From the cell containing the given text, extract its center point as (X, Y) coordinate. 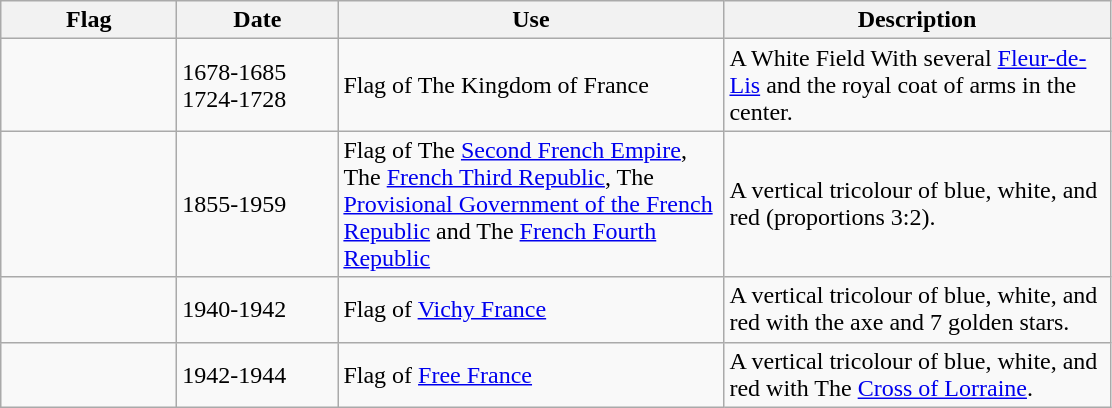
1942-1944 (258, 374)
Description (917, 20)
A vertical tricolour of blue, white, and red (proportions 3:2). (917, 204)
Date (258, 20)
1678-16851724-1728 (258, 85)
1855-1959 (258, 204)
Flag of The Kingdom of France (531, 85)
A vertical tricolour of blue, white, and red with the axe and 7 golden stars. (917, 310)
1940-1942 (258, 310)
A vertical tricolour of blue, white, and red with The Cross of Lorraine. (917, 374)
A White Field With several Fleur-de-Lis and the royal coat of arms in the center. (917, 85)
Flag of The Second French Empire, The French Third Republic, The Provisional Government of the French Republic and The French Fourth Republic (531, 204)
Flag of Free France (531, 374)
Flag (89, 20)
Use (531, 20)
Flag of Vichy France (531, 310)
